Capture the cell that displays the provided text and extract its [x, y] central coordinate. 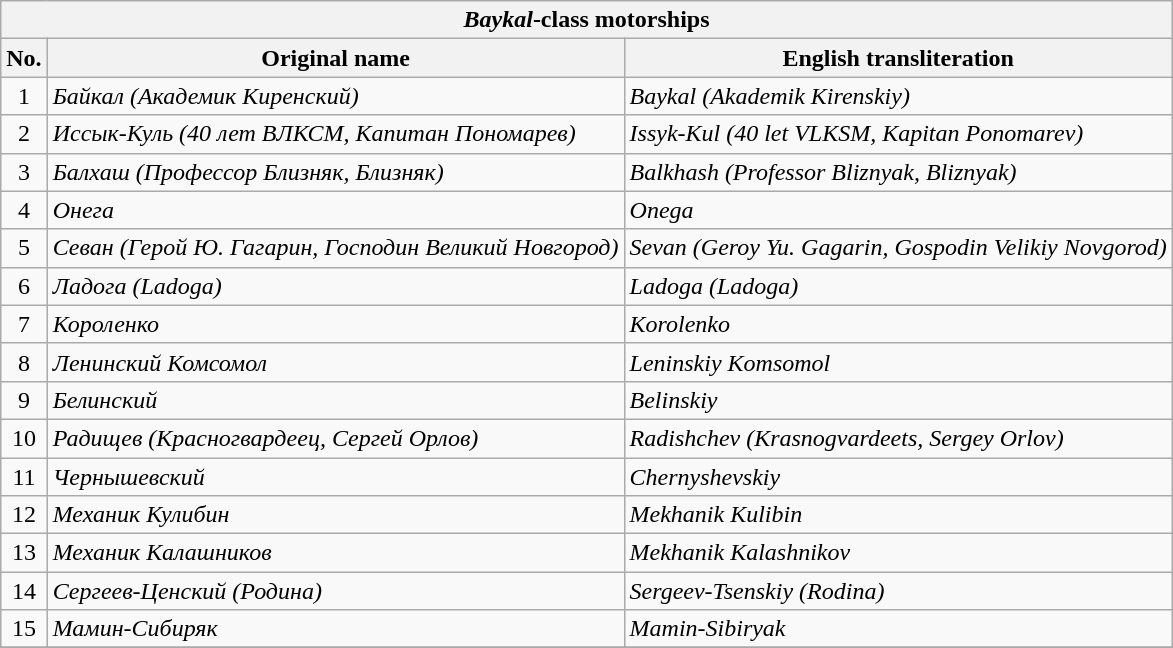
1 [24, 96]
Механик Кулибин [336, 515]
Короленко [336, 324]
Belinskiy [898, 400]
Мамин-Сибиряк [336, 629]
Chernyshevskiy [898, 477]
Ладога (Ladoga) [336, 286]
Balkhash (Professor Bliznyak, Bliznyak) [898, 172]
Чернышевский [336, 477]
Механик Калашников [336, 553]
3 [24, 172]
6 [24, 286]
Mekhanik Kulibin [898, 515]
No. [24, 58]
Радищев (Красногвардеец, Сергей Орлов) [336, 438]
Иссык-Куль (40 лет ВЛКСМ, Капитан Пономарев) [336, 134]
10 [24, 438]
Белинский [336, 400]
5 [24, 248]
Севан (Герой Ю. Гагарин, Господин Великий Новгород) [336, 248]
Sevan (Geroy Yu. Gagarin, Gospodin Velikiy Novgorod) [898, 248]
14 [24, 591]
8 [24, 362]
Mekhanik Kalashnikov [898, 553]
Балхаш (Профессор Близняк, Близняк) [336, 172]
English transliteration [898, 58]
Korolenko [898, 324]
Original name [336, 58]
Ленинский Комсомол [336, 362]
11 [24, 477]
12 [24, 515]
Radishchev (Krasnogvardeets, Sergey Orlov) [898, 438]
Baykal-class motorships [587, 20]
Issyk-Kul (40 let VLKSM, Kapitan Ponomarev) [898, 134]
Сергеев-Ценский (Родина) [336, 591]
Mamin-Sibiryak [898, 629]
Baykal (Akademik Kirenskiy) [898, 96]
4 [24, 210]
Байкал (Академик Киренский) [336, 96]
13 [24, 553]
15 [24, 629]
7 [24, 324]
9 [24, 400]
Leninskiy Komsomol [898, 362]
2 [24, 134]
Онега [336, 210]
Onega [898, 210]
Sergeev-Tsenskiy (Rodina) [898, 591]
Ladoga (Ladoga) [898, 286]
